Pinpoint the cell where the given text exists, returning its (X, Y) midpoint coordinate. 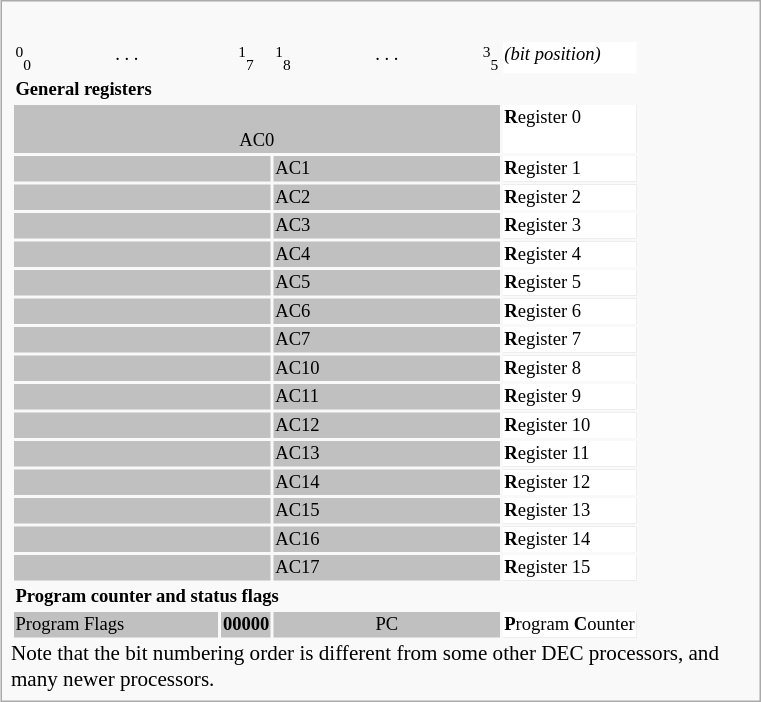
Program Counter (570, 626)
Register 2 (570, 198)
AC0 (257, 130)
Register 11 (570, 455)
Program Flags (116, 626)
Program counter and status flags (325, 597)
Register 7 (570, 341)
AC5 (387, 284)
Register 10 (570, 426)
AC4 (387, 255)
AC11 (387, 398)
General registers (325, 90)
AC16 (387, 540)
Register 9 (570, 398)
Register 4 (570, 255)
Register 0 (570, 130)
00000 (246, 626)
AC1 (387, 170)
00 (23, 58)
Register 13 (570, 512)
AC17 (387, 569)
Register 8 (570, 369)
AC2 (387, 198)
35 (490, 58)
17 (246, 58)
18 (283, 58)
(bit position) (570, 58)
Register 15 (570, 569)
AC6 (387, 312)
Register 5 (570, 284)
AC3 (387, 227)
PC (387, 626)
AC10 (387, 369)
Register 1 (570, 170)
Register 14 (570, 540)
Register 3 (570, 227)
AC12 (387, 426)
AC13 (387, 455)
AC7 (387, 341)
Register 12 (570, 483)
Register 6 (570, 312)
AC15 (387, 512)
AC14 (387, 483)
